Return (X, Y) of the center of cell containing provided text 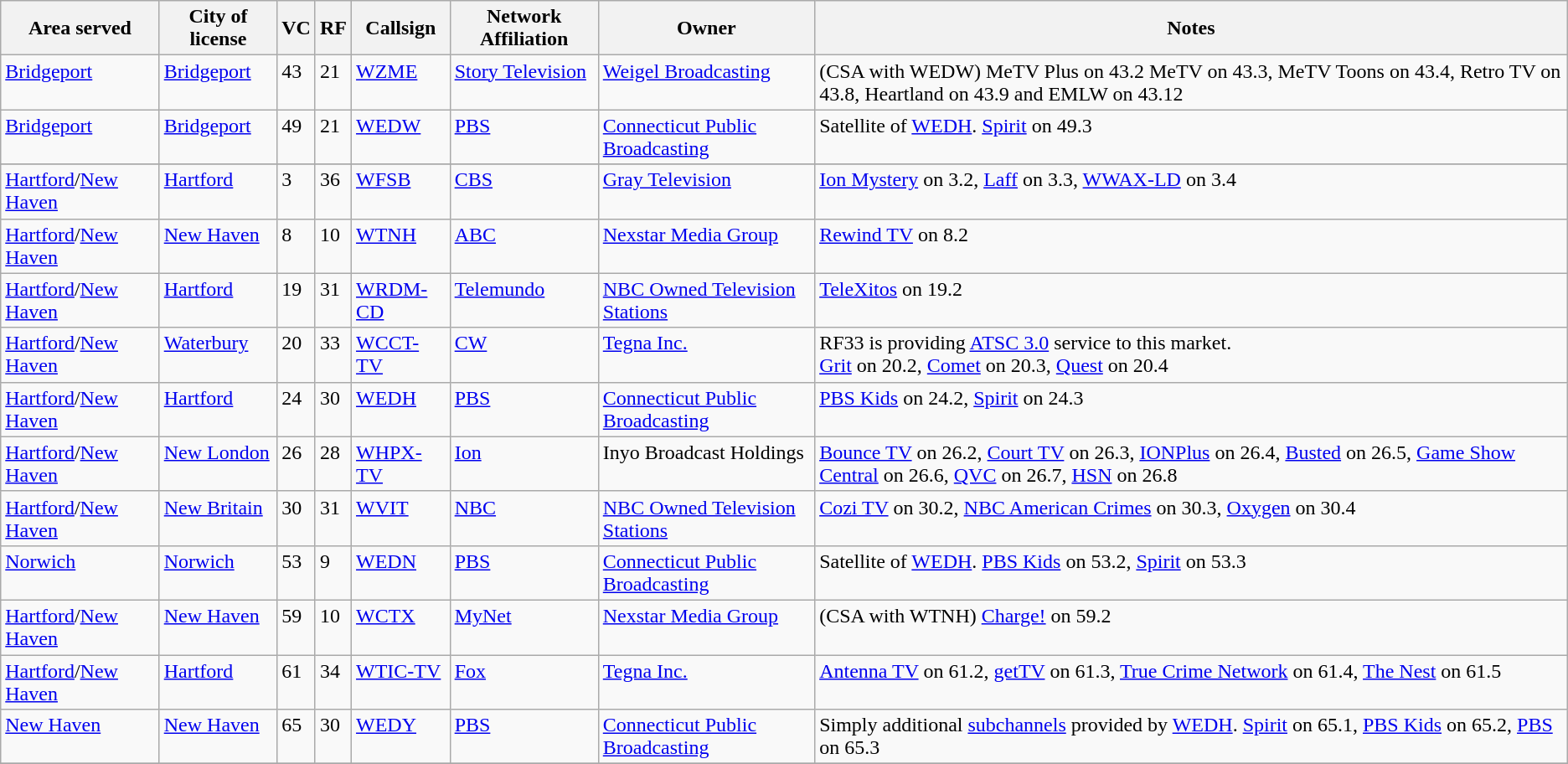
Satellite of WEDH. Spirit on 49.3 (1191, 137)
24 (297, 409)
ABC (524, 246)
WEDH (401, 409)
59 (297, 627)
Cozi TV on 30.2, NBC American Crimes on 30.3, Oxygen on 30.4 (1191, 518)
Notes (1191, 28)
(CSA with WEDW) MeTV Plus on 43.2 MeTV on 43.3, MeTV Toons on 43.4, Retro TV on 43.8, Heartland on 43.9 and EMLW on 43.12 (1191, 82)
Network Affiliation (524, 28)
33 (333, 355)
Ion (524, 464)
WEDN (401, 573)
WHPX-TV (401, 464)
NBC (524, 518)
RF (333, 28)
49 (297, 137)
Simply additional subchannels provided by WEDH. Spirit on 65.1, PBS Kids on 65.2, PBS on 65.3 (1191, 737)
8 (297, 246)
PBS Kids on 24.2, Spirit on 24.3 (1191, 409)
61 (297, 682)
43 (297, 82)
53 (297, 573)
28 (333, 464)
Antenna TV on 61.2, getTV on 61.3, True Crime Network on 61.4, The Nest on 61.5 (1191, 682)
Owner (706, 28)
VC (297, 28)
3 (297, 191)
WTNH (401, 246)
New London (218, 464)
Bounce TV on 26.2, Court TV on 26.3, IONPlus on 26.4, Busted on 26.5, Game Show Central on 26.6, QVC on 26.7, HSN on 26.8 (1191, 464)
Area served (80, 28)
(CSA with WTNH) Charge! on 59.2 (1191, 627)
WTIC-TV (401, 682)
Telemundo (524, 300)
CW (524, 355)
Gray Television (706, 191)
WCTX (401, 627)
WZME (401, 82)
WEDY (401, 737)
MyNet (524, 627)
Callsign (401, 28)
Ion Mystery on 3.2, Laff on 3.3, WWAX-LD on 3.4 (1191, 191)
WRDM-CD (401, 300)
19 (297, 300)
Satellite of WEDH. PBS Kids on 53.2, Spirit on 53.3 (1191, 573)
65 (297, 737)
26 (297, 464)
Fox (524, 682)
20 (297, 355)
Waterbury (218, 355)
CBS (524, 191)
Inyo Broadcast Holdings (706, 464)
36 (333, 191)
Weigel Broadcasting (706, 82)
WEDW (401, 137)
WVIT (401, 518)
9 (333, 573)
City of license (218, 28)
34 (333, 682)
WCCT-TV (401, 355)
Story Television (524, 82)
WFSB (401, 191)
Rewind TV on 8.2 (1191, 246)
RF33 is providing ATSC 3.0 service to this market.Grit on 20.2, Comet on 20.3, Quest on 20.4 (1191, 355)
New Britain (218, 518)
TeleXitos on 19.2 (1191, 300)
